Search for the cell housing the specified text and yield its (x, y) center coordinate. 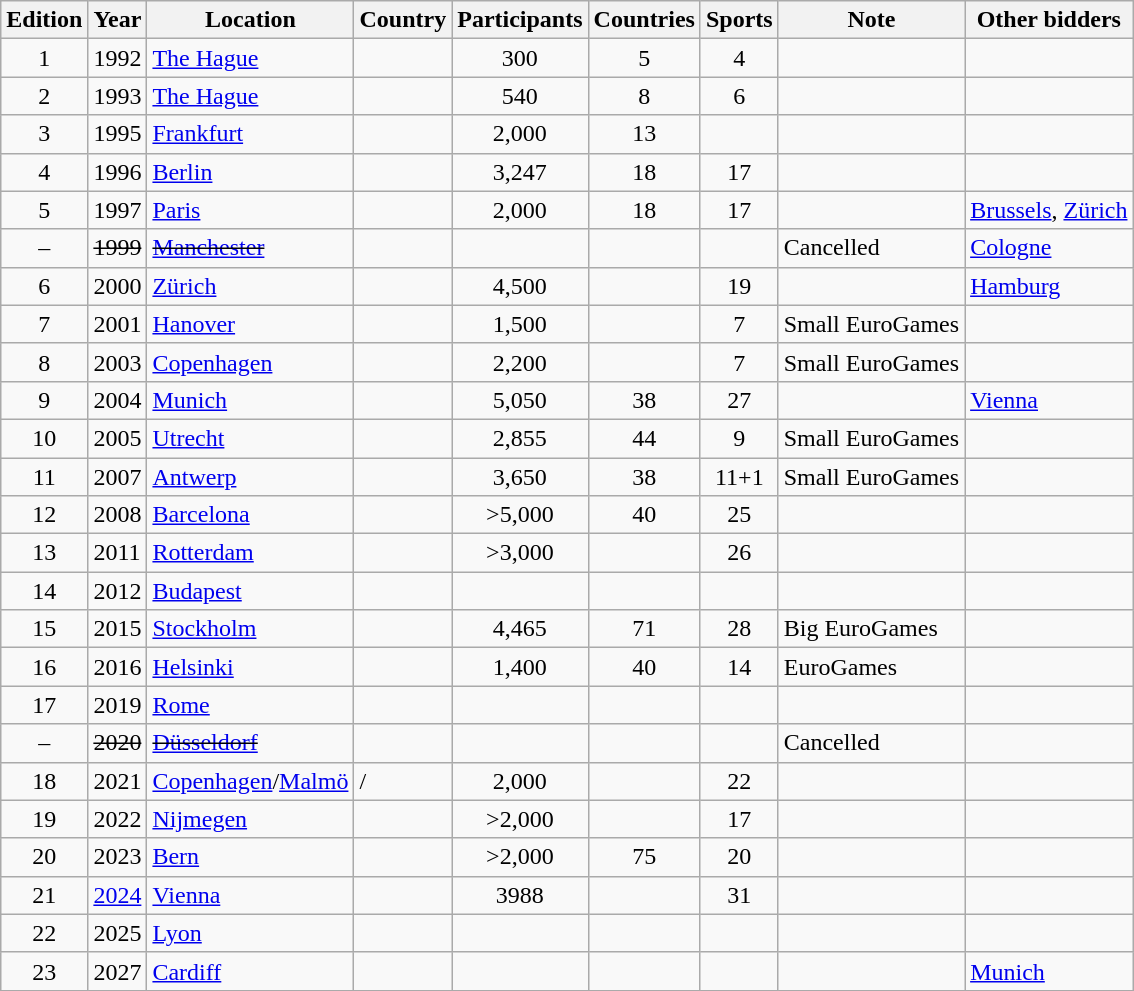
/ (403, 781)
26 (739, 553)
3,650 (520, 477)
4,500 (520, 286)
28 (739, 629)
Manchester (250, 248)
44 (644, 438)
Location (250, 20)
Frankfurt (250, 134)
2001 (118, 324)
11+1 (739, 477)
300 (520, 58)
21 (44, 895)
Participants (520, 20)
Big EuroGames (871, 629)
2,200 (520, 362)
5,050 (520, 400)
Zürich (250, 286)
1997 (118, 210)
Düsseldorf (250, 743)
Sports (739, 20)
Budapest (250, 591)
Antwerp (250, 477)
10 (44, 438)
Paris (250, 210)
1,500 (520, 324)
Berlin (250, 172)
Lyon (250, 933)
Stockholm (250, 629)
1 (44, 58)
2023 (118, 857)
2003 (118, 362)
2004 (118, 400)
16 (44, 667)
Country (403, 20)
3 (44, 134)
>3,000 (520, 553)
2021 (118, 781)
12 (44, 515)
Note (871, 20)
2020 (118, 743)
3,247 (520, 172)
1,400 (520, 667)
2022 (118, 819)
1995 (118, 134)
Barcelona (250, 515)
Nijmegen (250, 819)
Utrecht (250, 438)
Year (118, 20)
1993 (118, 96)
2019 (118, 705)
2027 (118, 971)
23 (44, 971)
2007 (118, 477)
2016 (118, 667)
2 (44, 96)
Hanover (250, 324)
3988 (520, 895)
Rome (250, 705)
4,465 (520, 629)
Cardiff (250, 971)
Edition (44, 20)
1996 (118, 172)
Helsinki (250, 667)
Hamburg (1049, 286)
EuroGames (871, 667)
1992 (118, 58)
2015 (118, 629)
2025 (118, 933)
31 (739, 895)
Copenhagen/Malmö (250, 781)
2008 (118, 515)
2,855 (520, 438)
2011 (118, 553)
15 (44, 629)
Cologne (1049, 248)
Copenhagen (250, 362)
2024 (118, 895)
2000 (118, 286)
2012 (118, 591)
Bern (250, 857)
71 (644, 629)
Other bidders (1049, 20)
540 (520, 96)
Rotterdam (250, 553)
1999 (118, 248)
Brussels, Zürich (1049, 210)
Countries (644, 20)
11 (44, 477)
25 (739, 515)
27 (739, 400)
>5,000 (520, 515)
2005 (118, 438)
75 (644, 857)
